Extract the [x, y] coordinate from the center of the cell holding the provided text.  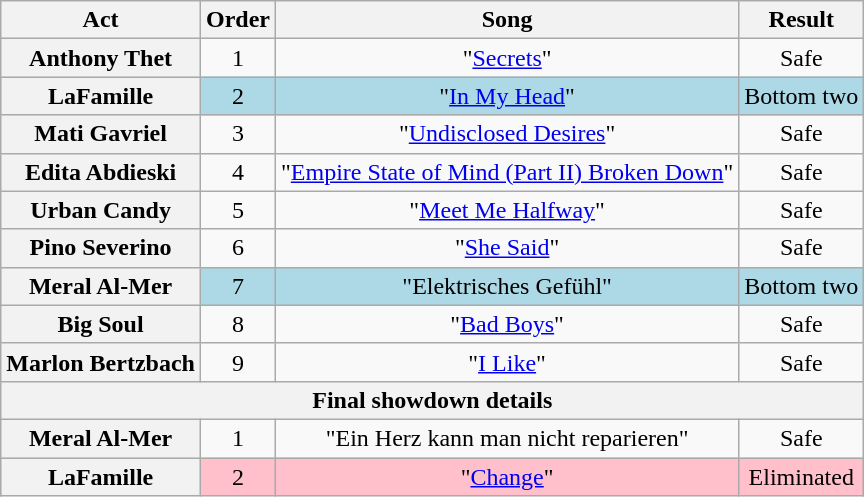
"In My Head" [506, 96]
"Bad Boys" [506, 324]
7 [238, 286]
5 [238, 210]
Order [238, 20]
"I Like" [506, 362]
Eliminated [802, 477]
"Empire State of Mind (Part II) Broken Down" [506, 172]
Act [101, 20]
Result [802, 20]
Song [506, 20]
Anthony Thet [101, 58]
"Ein Herz kann man nicht reparieren" [506, 438]
9 [238, 362]
"Secrets" [506, 58]
Edita Abdieski [101, 172]
"Change" [506, 477]
8 [238, 324]
Marlon Bertzbach [101, 362]
"Meet Me Halfway" [506, 210]
Pino Severino [101, 248]
Final showdown details [432, 400]
Mati Gavriel [101, 134]
6 [238, 248]
3 [238, 134]
Urban Candy [101, 210]
Big Soul [101, 324]
"Undisclosed Desires" [506, 134]
"She Said" [506, 248]
"Elektrisches Gefühl" [506, 286]
4 [238, 172]
